Provide the (x, y) coordinate of the cell's center where the given text is located.  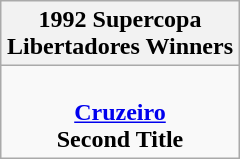
CruzeiroSecond Title (120, 112)
1992 SupercopaLibertadores Winners (120, 34)
